Find where the given text appears and provide that cell's center as (x, y) coordinate. 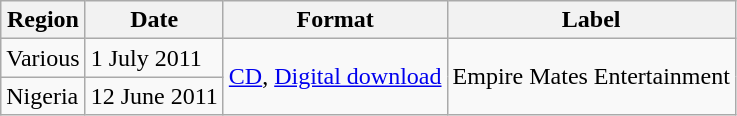
Label (591, 20)
CD, Digital download (335, 77)
1 July 2011 (154, 58)
12 June 2011 (154, 96)
Region (43, 20)
Various (43, 58)
Format (335, 20)
Empire Mates Entertainment (591, 77)
Date (154, 20)
Nigeria (43, 96)
